Extract the (x, y) coordinate from the center of the cell holding the provided text.  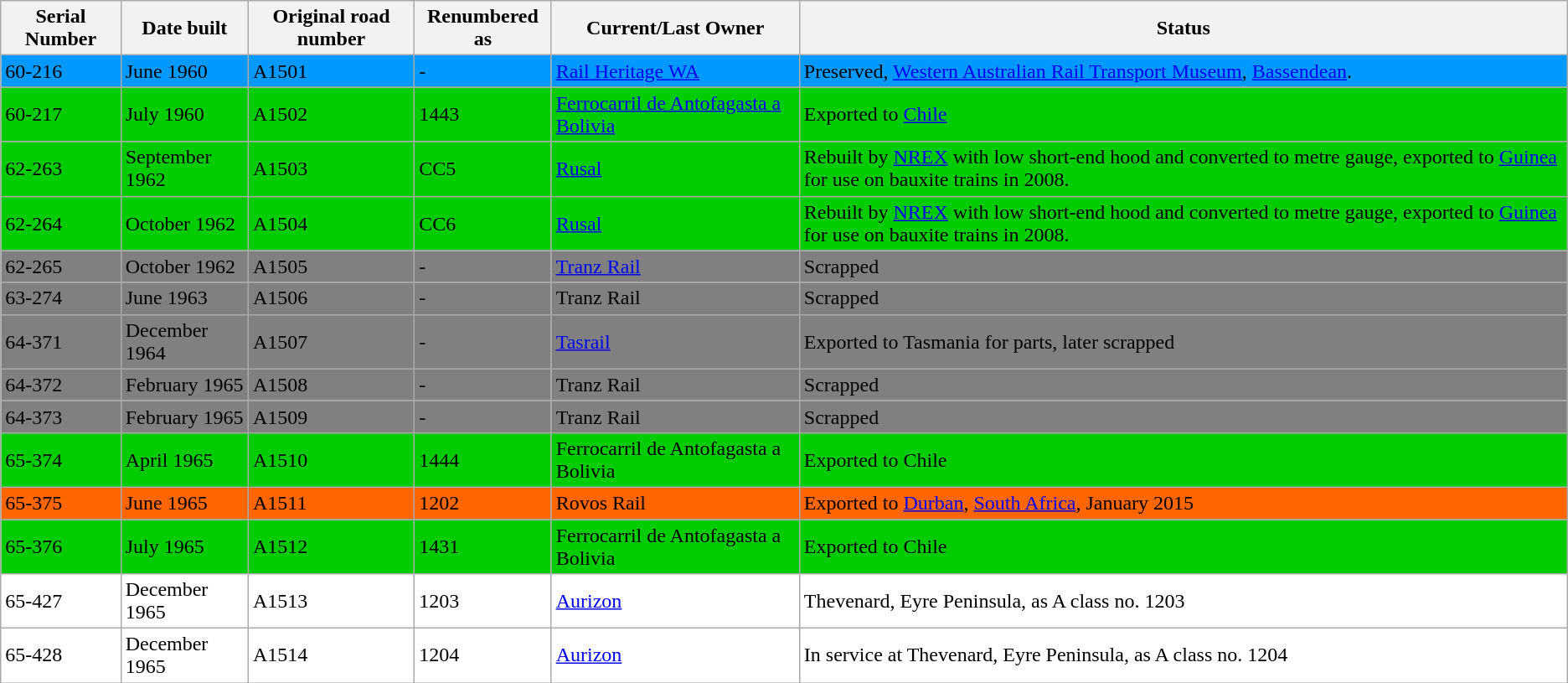
June 1965 (184, 503)
A1502 (331, 114)
60-217 (60, 114)
1443 (482, 114)
60-216 (60, 71)
A1501 (331, 71)
July 1965 (184, 546)
Preserved, Western Australian Rail Transport Museum, Bassendean. (1183, 71)
64-373 (60, 417)
Serial Number (60, 28)
62-265 (60, 266)
1431 (482, 546)
CC5 (482, 169)
December 1964 (184, 342)
Rail Heritage WA (675, 71)
A1513 (331, 602)
1203 (482, 602)
July 1960 (184, 114)
Exported to Tasmania for parts, later scrapped (1183, 342)
A1507 (331, 342)
A1505 (331, 266)
Thevenard, Eyre Peninsula, as A class no. 1203 (1183, 602)
1202 (482, 503)
A1503 (331, 169)
September 1962 (184, 169)
A1511 (331, 503)
64-372 (60, 385)
Renumbered as (482, 28)
Original road number (331, 28)
65-374 (60, 459)
A1508 (331, 385)
CC6 (482, 223)
65-428 (60, 655)
64-371 (60, 342)
62-264 (60, 223)
Status (1183, 28)
June 1963 (184, 298)
A1509 (331, 417)
65-375 (60, 503)
Exported to Durban, South Africa, January 2015 (1183, 503)
June 1960 (184, 71)
Current/Last Owner (675, 28)
In service at Thevenard, Eyre Peninsula, as A class no. 1204 (1183, 655)
A1504 (331, 223)
A1510 (331, 459)
1444 (482, 459)
63-274 (60, 298)
65-427 (60, 602)
A1506 (331, 298)
A1512 (331, 546)
Tasrail (675, 342)
Rovos Rail (675, 503)
62-263 (60, 169)
Date built (184, 28)
65-376 (60, 546)
A1514 (331, 655)
April 1965 (184, 459)
1204 (482, 655)
